Determine the (x, y) coordinate at the center of the cell enclosing the given text.  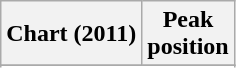
Peakposition (188, 34)
Chart (2011) (72, 34)
